Identify which cell holds the provided text, then report its [X, Y] central coordinate. 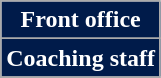
Front office [81, 20]
Coaching staff [81, 58]
